Return the [X, Y] coordinate for the center point of the cell that contains the specified text.  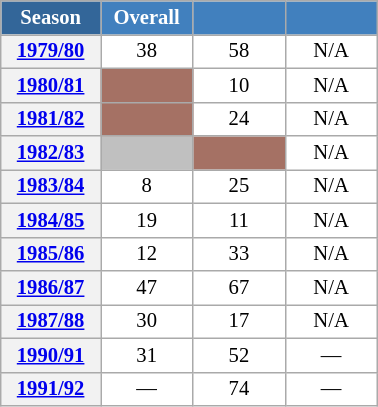
1987/88 [51, 321]
10 [239, 85]
1982/83 [51, 153]
30 [146, 321]
1990/91 [51, 355]
47 [146, 287]
1984/85 [51, 220]
1979/80 [51, 51]
1985/86 [51, 254]
12 [146, 254]
58 [239, 51]
31 [146, 355]
1986/87 [51, 287]
8 [146, 186]
1983/84 [51, 186]
17 [239, 321]
74 [239, 389]
Season [51, 17]
52 [239, 355]
25 [239, 186]
11 [239, 220]
38 [146, 51]
1981/82 [51, 119]
1980/81 [51, 85]
33 [239, 254]
1991/92 [51, 389]
Overall [146, 17]
67 [239, 287]
24 [239, 119]
19 [146, 220]
